Determine the [x, y] coordinate at the center of the cell enclosing the given text.  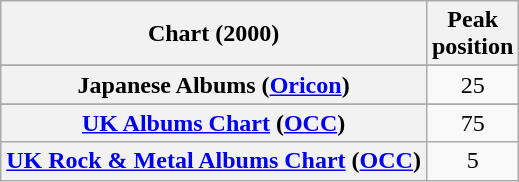
5 [472, 161]
Peakposition [472, 34]
UK Rock & Metal Albums Chart (OCC) [214, 161]
Chart (2000) [214, 34]
25 [472, 85]
75 [472, 123]
UK Albums Chart (OCC) [214, 123]
Japanese Albums (Oricon) [214, 85]
